Return [x, y] of the center of cell containing provided text 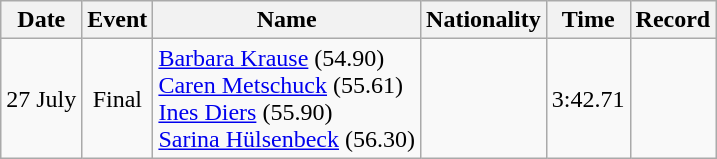
Barbara Krause (54.90)Caren Metschuck (55.61)Ines Diers (55.90)Sarina Hülsenbeck (56.30) [287, 98]
Final [118, 98]
Date [42, 20]
Record [673, 20]
27 July [42, 98]
Event [118, 20]
3:42.71 [588, 98]
Name [287, 20]
Nationality [484, 20]
Time [588, 20]
